Identify which cell holds the provided text, then report its (X, Y) central coordinate. 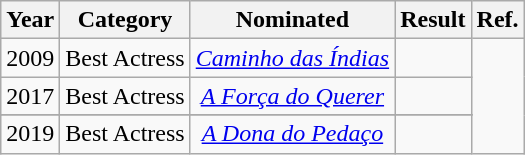
A Dona do Pedaço (292, 134)
Category (125, 20)
Result (433, 20)
A Força do Querer (292, 96)
Year (30, 20)
Caminho das Índias (292, 58)
2009 (30, 58)
Ref. (498, 20)
2019 (30, 134)
Nominated (292, 20)
2017 (30, 96)
